Scan for the cell matching the given text and deliver its [x, y] coordinate at center. 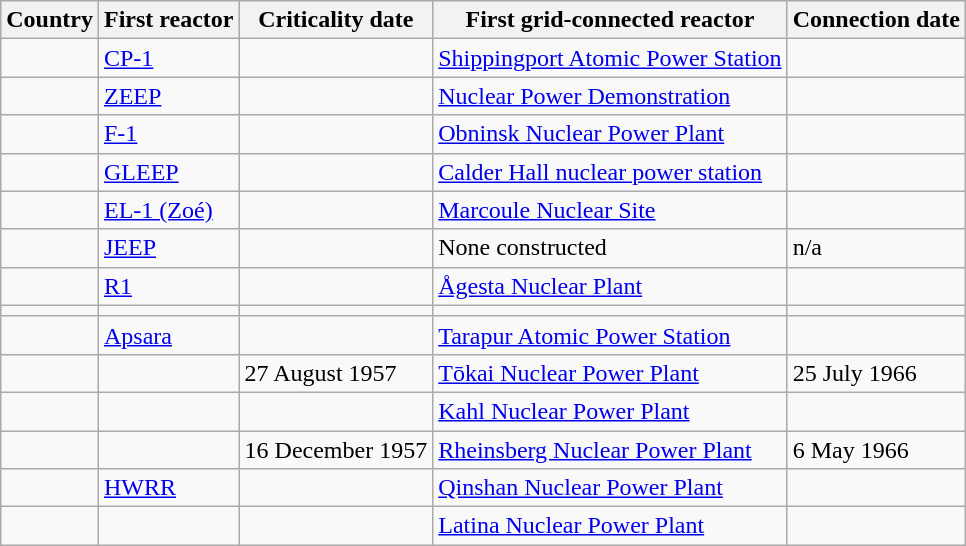
Tōkai Nuclear Power Plant [610, 373]
EL-1 (Zoé) [168, 210]
Country [50, 20]
Kahl Nuclear Power Plant [610, 411]
Connection date [876, 20]
Ågesta Nuclear Plant [610, 286]
Tarapur Atomic Power Station [610, 335]
R1 [168, 286]
Apsara [168, 335]
JEEP [168, 248]
Latina Nuclear Power Plant [610, 526]
Rheinsberg Nuclear Power Plant [610, 449]
GLEEP [168, 172]
Marcoule Nuclear Site [610, 210]
Criticality date [336, 20]
6 May 1966 [876, 449]
Nuclear Power Demonstration [610, 96]
Qinshan Nuclear Power Plant [610, 488]
Obninsk Nuclear Power Plant [610, 134]
n/a [876, 248]
25 July 1966 [876, 373]
Calder Hall nuclear power station [610, 172]
16 December 1957 [336, 449]
First reactor [168, 20]
First grid-connected reactor [610, 20]
F-1 [168, 134]
27 August 1957 [336, 373]
CP-1 [168, 58]
ZEEP [168, 96]
None constructed [610, 248]
HWRR [168, 488]
Shippingport Atomic Power Station [610, 58]
